From the cell containing the given text, extract its center point as [X, Y] coordinate. 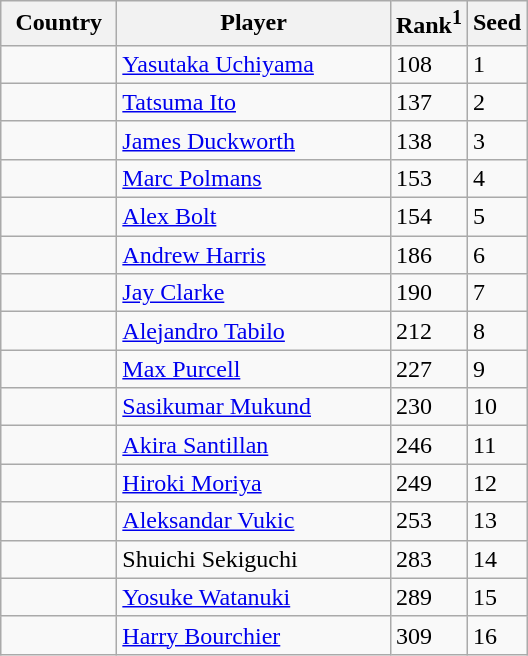
137 [428, 102]
108 [428, 64]
5 [496, 217]
9 [496, 369]
Jay Clarke [254, 293]
Andrew Harris [254, 255]
11 [496, 445]
212 [428, 331]
Harry Bourchier [254, 635]
253 [428, 521]
Yasutaka Uchiyama [254, 64]
Akira Santillan [254, 445]
227 [428, 369]
3 [496, 140]
246 [428, 445]
1 [496, 64]
249 [428, 483]
283 [428, 559]
153 [428, 178]
15 [496, 597]
16 [496, 635]
154 [428, 217]
Yosuke Watanuki [254, 597]
Seed [496, 24]
230 [428, 407]
289 [428, 597]
190 [428, 293]
2 [496, 102]
8 [496, 331]
4 [496, 178]
12 [496, 483]
James Duckworth [254, 140]
Alejandro Tabilo [254, 331]
14 [496, 559]
13 [496, 521]
7 [496, 293]
Rank1 [428, 24]
6 [496, 255]
Tatsuma Ito [254, 102]
Max Purcell [254, 369]
Shuichi Sekiguchi [254, 559]
Alex Bolt [254, 217]
Player [254, 24]
Marc Polmans [254, 178]
309 [428, 635]
Hiroki Moriya [254, 483]
Aleksandar Vukic [254, 521]
138 [428, 140]
Sasikumar Mukund [254, 407]
Country [59, 24]
186 [428, 255]
10 [496, 407]
